Identify which cell holds the provided text, then report its [X, Y] central coordinate. 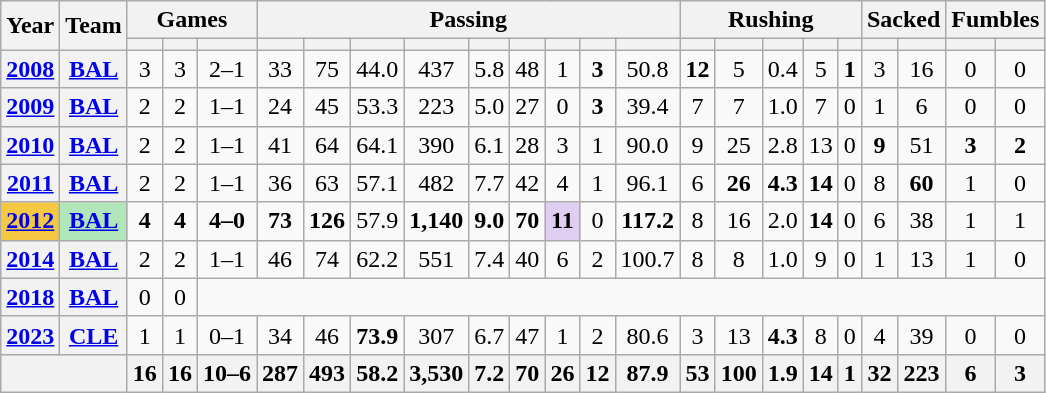
60 [921, 183]
50.8 [648, 69]
25 [738, 145]
2012 [30, 221]
390 [436, 145]
64.1 [378, 145]
2014 [30, 259]
CLE [94, 335]
100.7 [648, 259]
1,140 [436, 221]
51 [921, 145]
Passing [469, 20]
73.9 [378, 335]
63 [328, 183]
Fumbles [996, 20]
0.4 [782, 69]
36 [280, 183]
87.9 [648, 373]
2018 [30, 297]
2.0 [782, 221]
40 [528, 259]
27 [528, 107]
64 [328, 145]
28 [528, 145]
53 [698, 373]
57.9 [378, 221]
57.1 [378, 183]
33 [280, 69]
62.2 [378, 259]
Sacked [903, 20]
5.8 [490, 69]
4–0 [226, 221]
74 [328, 259]
117.2 [648, 221]
7.2 [490, 373]
437 [436, 69]
44.0 [378, 69]
38 [921, 221]
482 [436, 183]
6.1 [490, 145]
48 [528, 69]
10–6 [226, 373]
75 [328, 69]
0–1 [226, 335]
551 [436, 259]
24 [280, 107]
2009 [30, 107]
53.3 [378, 107]
47 [528, 335]
45 [328, 107]
34 [280, 335]
6.7 [490, 335]
96.1 [648, 183]
Year [30, 26]
39 [921, 335]
90.0 [648, 145]
Games [192, 20]
1.9 [782, 373]
5.0 [490, 107]
2.8 [782, 145]
32 [879, 373]
7.4 [490, 259]
58.2 [378, 373]
7.7 [490, 183]
Rushing [770, 20]
41 [280, 145]
100 [738, 373]
42 [528, 183]
3,530 [436, 373]
307 [436, 335]
493 [328, 373]
126 [328, 221]
9.0 [490, 221]
39.4 [648, 107]
2011 [30, 183]
80.6 [648, 335]
2010 [30, 145]
2–1 [226, 69]
2008 [30, 69]
11 [562, 221]
2023 [30, 335]
Team [94, 26]
287 [280, 373]
73 [280, 221]
